For the text-containing cell, return its midpoint in [x, y] coordinate format. 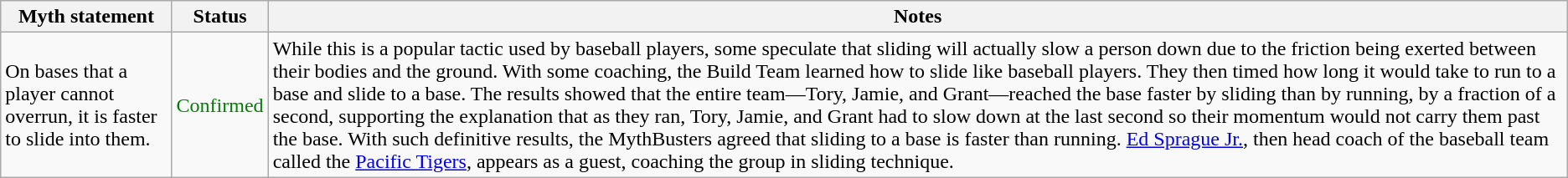
On bases that a player cannot overrun, it is faster to slide into them. [86, 105]
Notes [918, 17]
Confirmed [219, 105]
Myth statement [86, 17]
Status [219, 17]
